Scan for the cell matching the given text and deliver its [X, Y] coordinate at center. 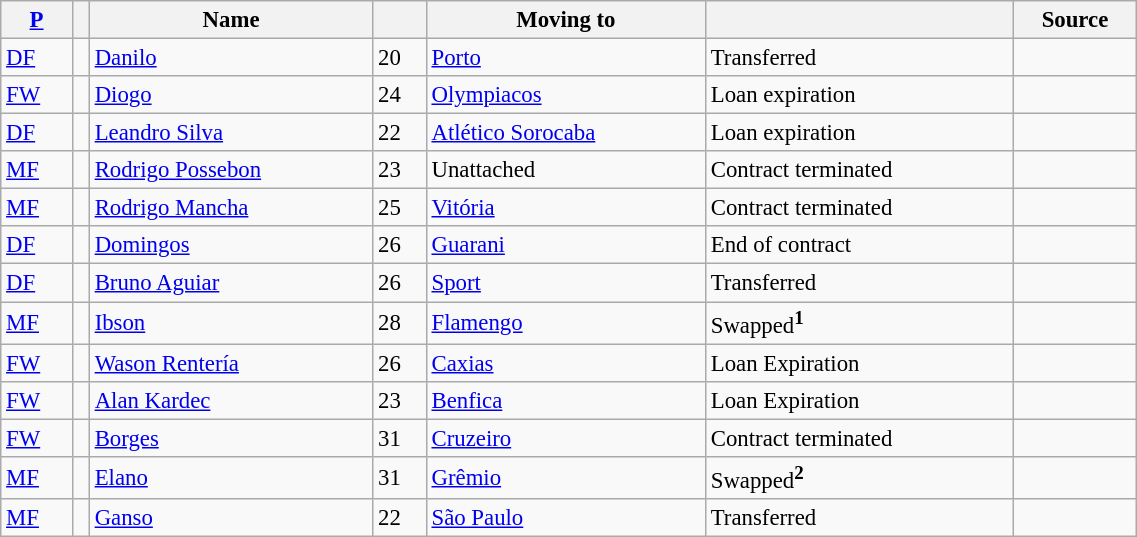
Ibson [230, 323]
Danilo [230, 58]
Source [1075, 20]
Guarani [566, 245]
Vitória [566, 208]
28 [400, 323]
25 [400, 208]
Unattached [566, 170]
São Paulo [566, 518]
Elano [230, 478]
24 [400, 95]
Domingos [230, 245]
Name [230, 20]
Diogo [230, 95]
Flamengo [566, 323]
Atlético Sorocaba [566, 133]
Rodrigo Mancha [230, 208]
Swapped1 [859, 323]
Benfica [566, 400]
P [37, 20]
Wason Rentería [230, 363]
Leandro Silva [230, 133]
Ganso [230, 518]
Caxias [566, 363]
Grêmio [566, 478]
Bruno Aguiar [230, 283]
End of contract [859, 245]
Alan Kardec [230, 400]
Porto [566, 58]
Olympiacos [566, 95]
20 [400, 58]
Swapped2 [859, 478]
Cruzeiro [566, 438]
Sport [566, 283]
Moving to [566, 20]
Rodrigo Possebon [230, 170]
Borges [230, 438]
